From the cell containing the given text, extract its center point as (x, y) coordinate. 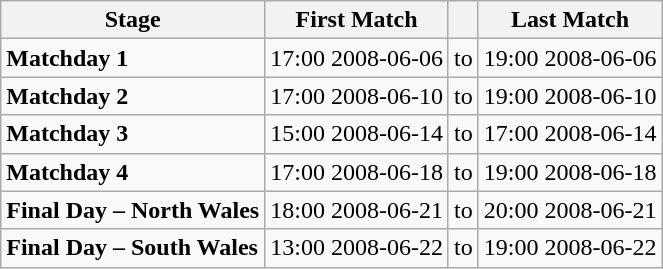
Stage (133, 20)
17:00 2008-06-18 (357, 172)
Final Day – North Wales (133, 210)
19:00 2008-06-18 (570, 172)
Matchday 2 (133, 96)
17:00 2008-06-06 (357, 58)
20:00 2008-06-21 (570, 210)
17:00 2008-06-14 (570, 134)
15:00 2008-06-14 (357, 134)
18:00 2008-06-21 (357, 210)
13:00 2008-06-22 (357, 248)
17:00 2008-06-10 (357, 96)
19:00 2008-06-22 (570, 248)
19:00 2008-06-06 (570, 58)
First Match (357, 20)
Matchday 1 (133, 58)
19:00 2008-06-10 (570, 96)
Matchday 3 (133, 134)
Matchday 4 (133, 172)
Final Day – South Wales (133, 248)
Last Match (570, 20)
